Search for the cell housing the specified text and yield its (x, y) center coordinate. 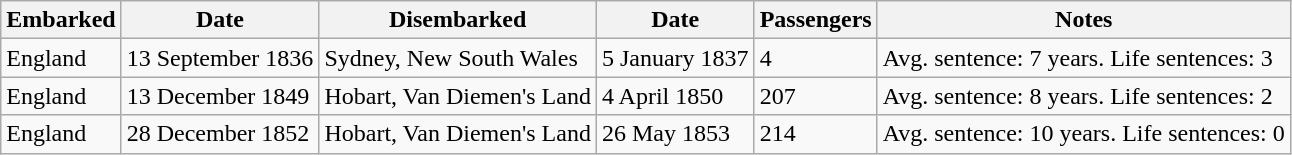
214 (816, 134)
Sydney, New South Wales (458, 58)
13 December 1849 (220, 96)
4 (816, 58)
28 December 1852 (220, 134)
Embarked (61, 20)
Avg. sentence: 10 years. Life sentences: 0 (1084, 134)
4 April 1850 (675, 96)
5 January 1837 (675, 58)
26 May 1853 (675, 134)
Notes (1084, 20)
Avg. sentence: 8 years. Life sentences: 2 (1084, 96)
Passengers (816, 20)
Avg. sentence: 7 years. Life sentences: 3 (1084, 58)
13 September 1836 (220, 58)
207 (816, 96)
Disembarked (458, 20)
